From the cell containing the given text, extract its center point as [X, Y] coordinate. 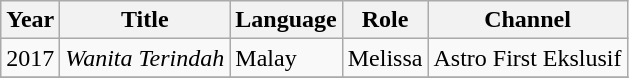
Channel [528, 20]
Astro First Ekslusif [528, 58]
Malay [286, 58]
Title [145, 20]
Year [30, 20]
2017 [30, 58]
Role [385, 20]
Wanita Terindah [145, 58]
Melissa [385, 58]
Language [286, 20]
